Search for the cell housing the specified text and yield its [x, y] center coordinate. 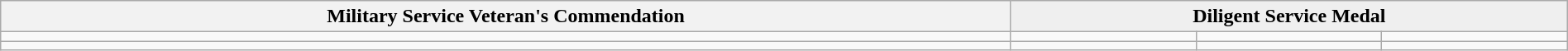
Military Service Veteran's Commendation [506, 16]
Diligent Service Medal [1288, 16]
